Identify which cell holds the provided text, then report its [x, y] central coordinate. 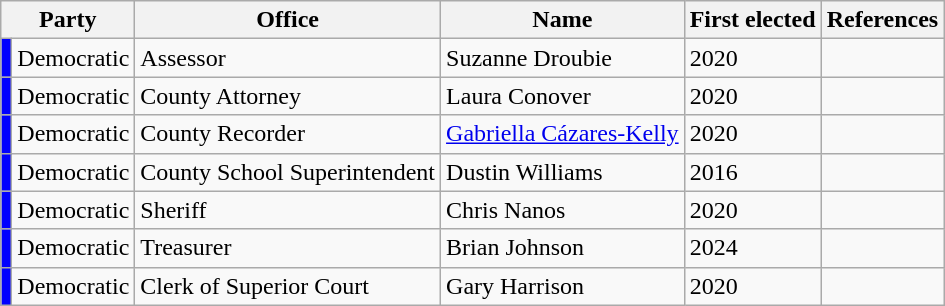
Chris Nanos [563, 210]
Clerk of Superior Court [288, 286]
Sheriff [288, 210]
Treasurer [288, 248]
County Recorder [288, 134]
2024 [752, 248]
County Attorney [288, 96]
Party [68, 20]
Name [563, 20]
2016 [752, 172]
Office [288, 20]
References [882, 20]
Brian Johnson [563, 248]
First elected [752, 20]
Gabriella Cázares-Kelly [563, 134]
Assessor [288, 58]
Suzanne Droubie [563, 58]
Laura Conover [563, 96]
County School Superintendent [288, 172]
Dustin Williams [563, 172]
Gary Harrison [563, 286]
